Determine the (x, y) coordinate at the center of the cell enclosing the given text.  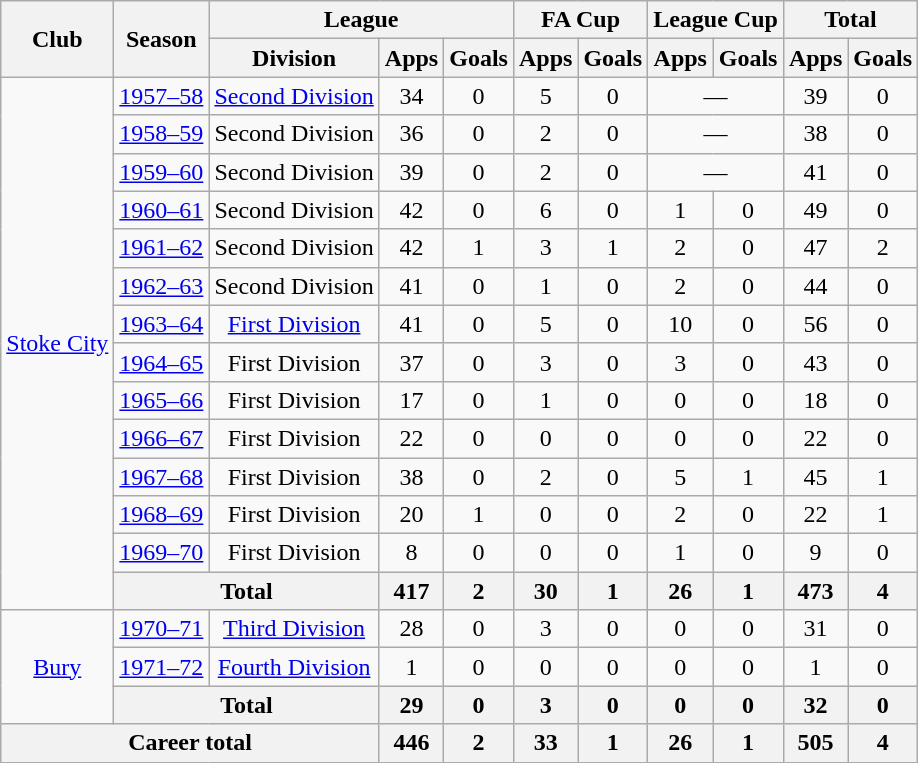
17 (411, 400)
1958–59 (162, 134)
45 (815, 477)
8 (411, 553)
Season (162, 39)
FA Cup (580, 20)
1962–63 (162, 286)
Fourth Division (294, 667)
49 (815, 210)
446 (411, 743)
10 (680, 324)
1969–70 (162, 553)
1966–67 (162, 438)
36 (411, 134)
1965–66 (162, 400)
505 (815, 743)
47 (815, 248)
Bury (58, 667)
6 (545, 210)
37 (411, 362)
33 (545, 743)
29 (411, 705)
43 (815, 362)
417 (411, 591)
Division (294, 58)
18 (815, 400)
1970–71 (162, 629)
473 (815, 591)
Third Division (294, 629)
32 (815, 705)
30 (545, 591)
League (362, 20)
1968–69 (162, 515)
Career total (190, 743)
1963–64 (162, 324)
1961–62 (162, 248)
9 (815, 553)
34 (411, 96)
28 (411, 629)
31 (815, 629)
1964–65 (162, 362)
Club (58, 39)
1971–72 (162, 667)
Stoke City (58, 344)
1967–68 (162, 477)
56 (815, 324)
1960–61 (162, 210)
44 (815, 286)
20 (411, 515)
1959–60 (162, 172)
League Cup (716, 20)
1957–58 (162, 96)
